Capture the cell that displays the provided text and extract its [X, Y] central coordinate. 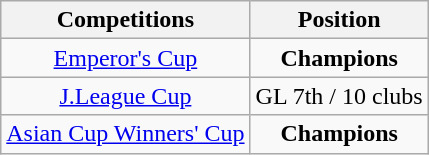
Asian Cup Winners' Cup [126, 134]
J.League Cup [126, 96]
Emperor's Cup [126, 58]
Position [339, 20]
Competitions [126, 20]
GL 7th / 10 clubs [339, 96]
